Return (x, y) of the center of cell containing provided text 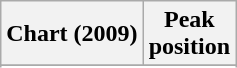
Peakposition (189, 34)
Chart (2009) (72, 34)
